Capture the cell that displays the provided text and extract its (x, y) central coordinate. 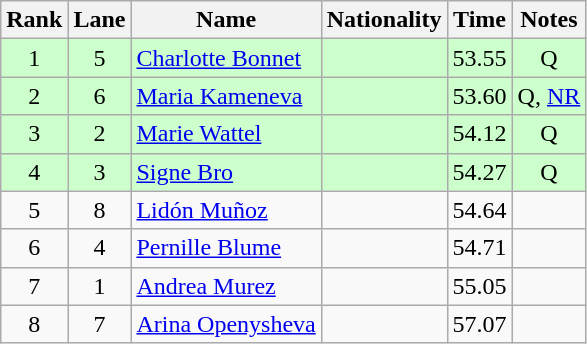
Signe Bro (226, 172)
55.05 (480, 286)
57.07 (480, 324)
54.64 (480, 210)
Time (480, 20)
Arina Openysheva (226, 324)
Nationality (384, 20)
Lidón Muñoz (226, 210)
Notes (549, 20)
Q, NR (549, 96)
Rank (34, 20)
Charlotte Bonnet (226, 58)
Pernille Blume (226, 248)
54.27 (480, 172)
Name (226, 20)
Maria Kameneva (226, 96)
54.71 (480, 248)
54.12 (480, 134)
Lane (100, 20)
Andrea Murez (226, 286)
Marie Wattel (226, 134)
53.55 (480, 58)
53.60 (480, 96)
